Scan for the cell matching the given text and deliver its [x, y] coordinate at center. 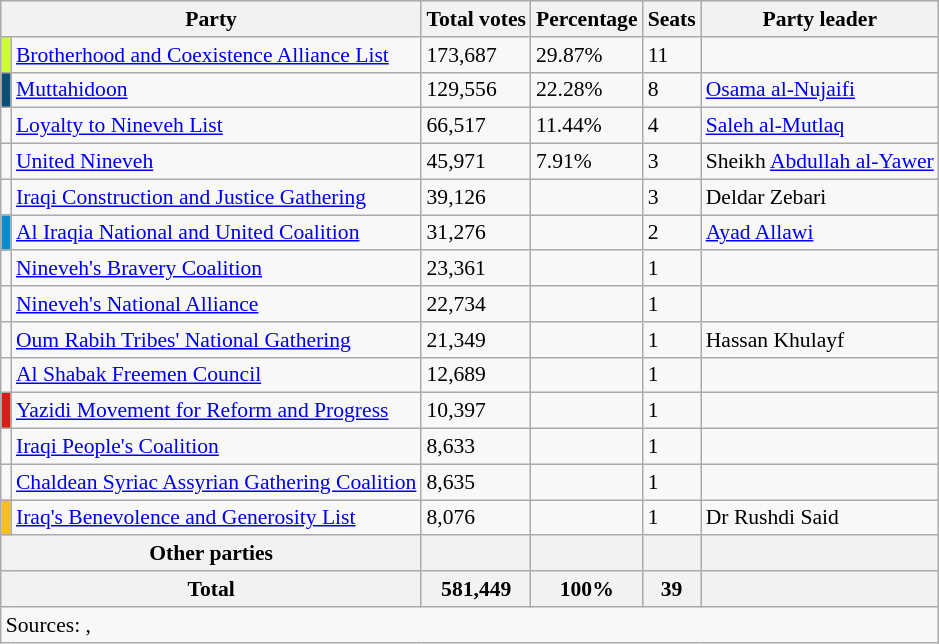
22,734 [476, 304]
4 [672, 126]
Ayad Allawi [820, 233]
Saleh al-Mutlaq [820, 126]
Sheikh Abdullah al-Yawer [820, 162]
10,397 [476, 411]
7.91% [587, 162]
Osama al-Nujaifi [820, 90]
Chaldean Syriac Assyrian Gathering Coalition [216, 482]
8,076 [476, 518]
United Nineveh [216, 162]
Dr Rushdi Said [820, 518]
11 [672, 55]
Other parties [212, 554]
39,126 [476, 197]
12,689 [476, 375]
Seats [672, 19]
Al Iraqia National and United Coalition [216, 233]
100% [587, 589]
Party [212, 19]
2 [672, 233]
66,517 [476, 126]
Yazidi Movement for Reform and Progress [216, 411]
Total votes [476, 19]
Nineveh's Bravery Coalition [216, 269]
Party leader [820, 19]
581,449 [476, 589]
45,971 [476, 162]
Percentage [587, 19]
22.28% [587, 90]
Total [212, 589]
21,349 [476, 340]
8,635 [476, 482]
Hassan Khulayf [820, 340]
11.44% [587, 126]
Nineveh's National Alliance [216, 304]
8 [672, 90]
Sources: , [470, 625]
31,276 [476, 233]
129,556 [476, 90]
Muttahidoon [216, 90]
23,361 [476, 269]
Iraq's Benevolence and Generosity List [216, 518]
Deldar Zebari [820, 197]
173,687 [476, 55]
Oum Rabih Tribes' National Gathering [216, 340]
39 [672, 589]
8,633 [476, 447]
29.87% [587, 55]
Iraqi People's Coalition [216, 447]
Iraqi Construction and Justice Gathering [216, 197]
Brotherhood and Coexistence Alliance List [216, 55]
Al Shabak Freemen Council [216, 375]
Loyalty to Nineveh List [216, 126]
